Pinpoint the cell where the given text exists, returning its [x, y] midpoint coordinate. 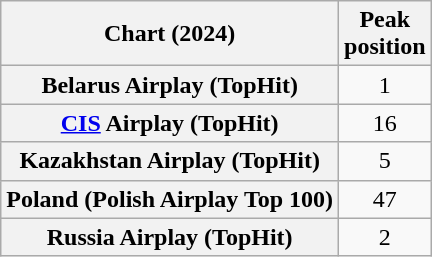
47 [385, 199]
1 [385, 85]
Belarus Airplay (TopHit) [170, 85]
16 [385, 123]
Kazakhstan Airplay (TopHit) [170, 161]
CIS Airplay (TopHit) [170, 123]
Poland (Polish Airplay Top 100) [170, 199]
Chart (2024) [170, 34]
2 [385, 237]
5 [385, 161]
Russia Airplay (TopHit) [170, 237]
Peakposition [385, 34]
